Determine the [x, y] coordinate at the center of the cell enclosing the given text.  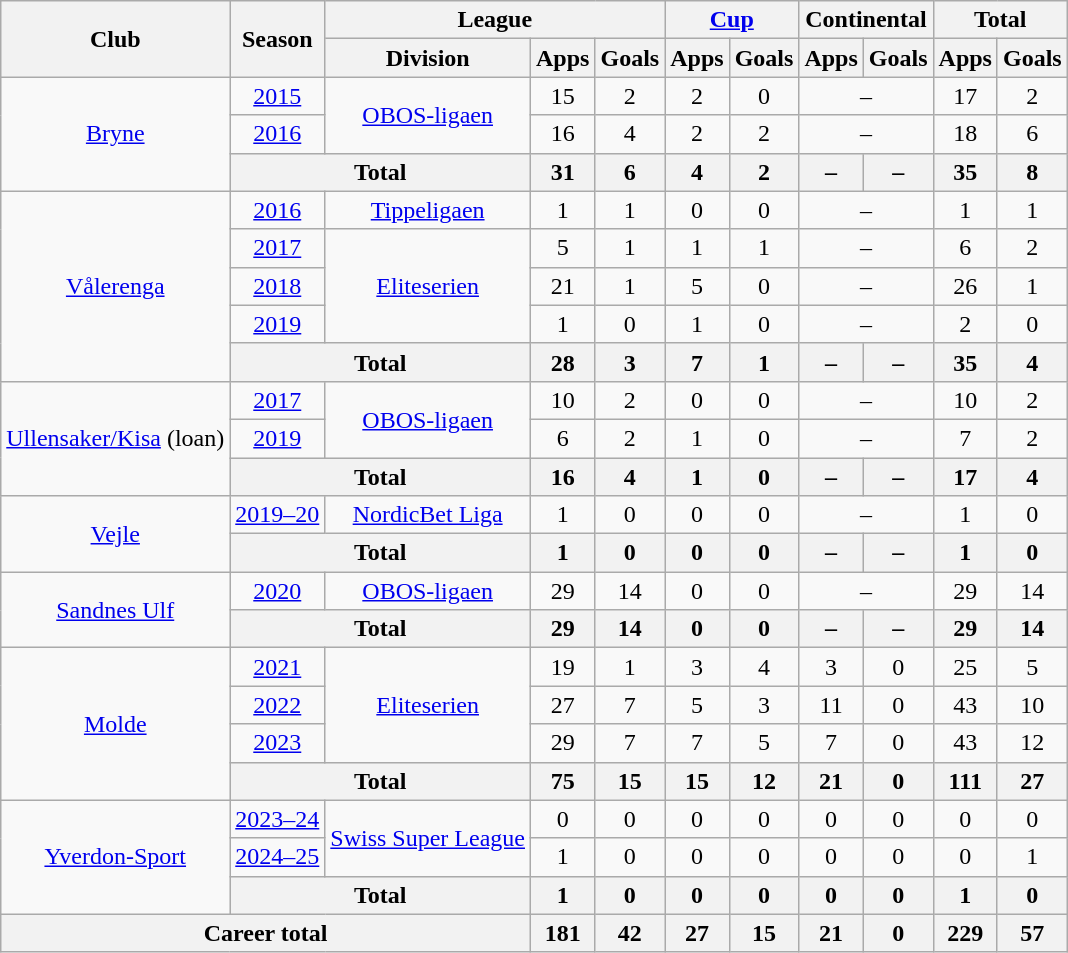
Molde [116, 724]
57 [1032, 933]
2018 [278, 286]
18 [965, 134]
19 [563, 667]
Club [116, 39]
31 [563, 172]
Tippeligaen [428, 210]
8 [1032, 172]
Sandnes Ulf [116, 610]
Division [428, 58]
111 [965, 781]
Season [278, 39]
Swiss Super League [428, 838]
2022 [278, 705]
11 [831, 705]
42 [630, 933]
25 [965, 667]
Career total [266, 933]
28 [563, 362]
229 [965, 933]
181 [563, 933]
2021 [278, 667]
Cup [732, 20]
2020 [278, 591]
Ullensaker/Kisa (loan) [116, 438]
League [495, 20]
2019–20 [278, 515]
Vålerenga [116, 286]
Continental [866, 20]
Yverdon-Sport [116, 857]
2015 [278, 96]
26 [965, 286]
2023 [278, 743]
2023–24 [278, 819]
NordicBet Liga [428, 515]
2024–25 [278, 857]
75 [563, 781]
Vejle [116, 534]
Bryne [116, 134]
